Extract the [x, y] coordinate from the center of the cell holding the provided text.  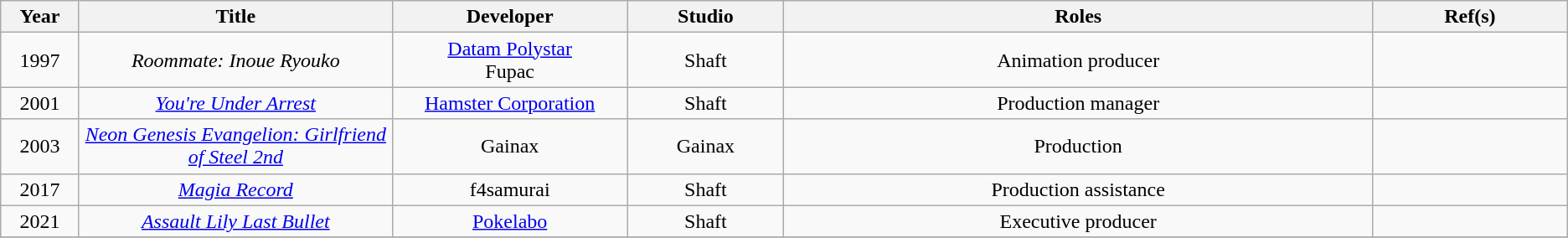
Datam PolystarFupac [509, 60]
Roommate: Inoue Ryouko [235, 60]
Assault Lily Last Bullet [235, 221]
f4samurai [509, 189]
Magia Record [235, 189]
Neon Genesis Evangelion: Girlfriend of Steel 2nd [235, 146]
Hamster Corporation [509, 103]
2003 [40, 146]
2017 [40, 189]
Roles [1078, 17]
Pokelabo [509, 221]
You're Under Arrest [235, 103]
Ref(s) [1469, 17]
Executive producer [1078, 221]
Studio [705, 17]
Title [235, 17]
Animation producer [1078, 60]
Production [1078, 146]
2021 [40, 221]
Production manager [1078, 103]
Production assistance [1078, 189]
2001 [40, 103]
1997 [40, 60]
Developer [509, 17]
Year [40, 17]
